Extract the (X, Y) coordinate from the center of the cell holding the provided text.  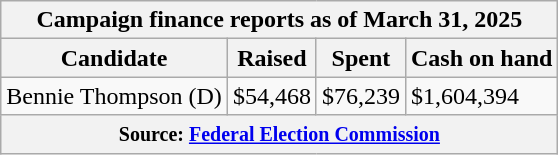
Candidate (114, 58)
$1,604,394 (481, 96)
Campaign finance reports as of March 31, 2025 (280, 20)
Source: Federal Election Commission (280, 134)
$54,468 (272, 96)
Spent (360, 58)
Bennie Thompson (D) (114, 96)
Cash on hand (481, 58)
$76,239 (360, 96)
Raised (272, 58)
